Find where the given text appears and provide that cell's center as (X, Y) coordinate. 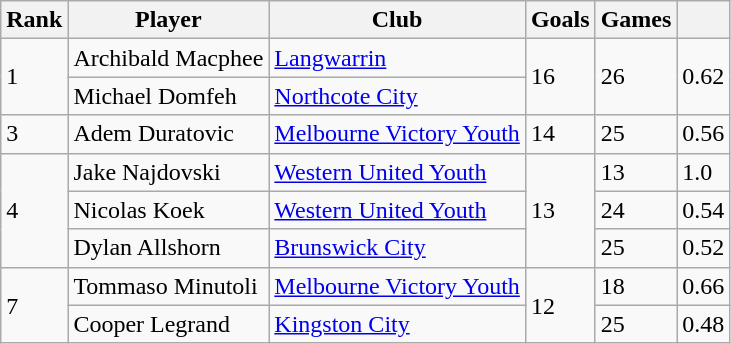
1.0 (704, 172)
Kingston City (398, 324)
Cooper Legrand (168, 324)
Goals (560, 20)
0.62 (704, 77)
Games (636, 20)
3 (34, 134)
Dylan Allshorn (168, 248)
Brunswick City (398, 248)
12 (560, 305)
1 (34, 77)
7 (34, 305)
26 (636, 77)
18 (636, 286)
Michael Domfeh (168, 96)
Player (168, 20)
Adem Duratovic (168, 134)
Jake Najdovski (168, 172)
0.52 (704, 248)
0.66 (704, 286)
Northcote City (398, 96)
Archibald Macphee (168, 58)
Langwarrin (398, 58)
Tommaso Minutoli (168, 286)
14 (560, 134)
Club (398, 20)
Nicolas Koek (168, 210)
16 (560, 77)
4 (34, 210)
Rank (34, 20)
0.56 (704, 134)
0.48 (704, 324)
0.54 (704, 210)
24 (636, 210)
